From the cell containing the given text, extract its center point as [x, y] coordinate. 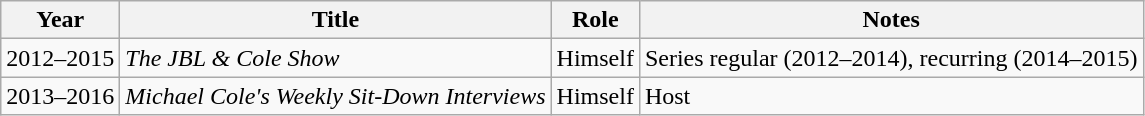
Title [336, 20]
2012–2015 [60, 58]
Year [60, 20]
The JBL & Cole Show [336, 58]
Series regular (2012–2014), recurring (2014–2015) [891, 58]
2013–2016 [60, 96]
Host [891, 96]
Michael Cole's Weekly Sit-Down Interviews [336, 96]
Notes [891, 20]
Role [595, 20]
